Scan for the cell matching the given text and deliver its (x, y) coordinate at center. 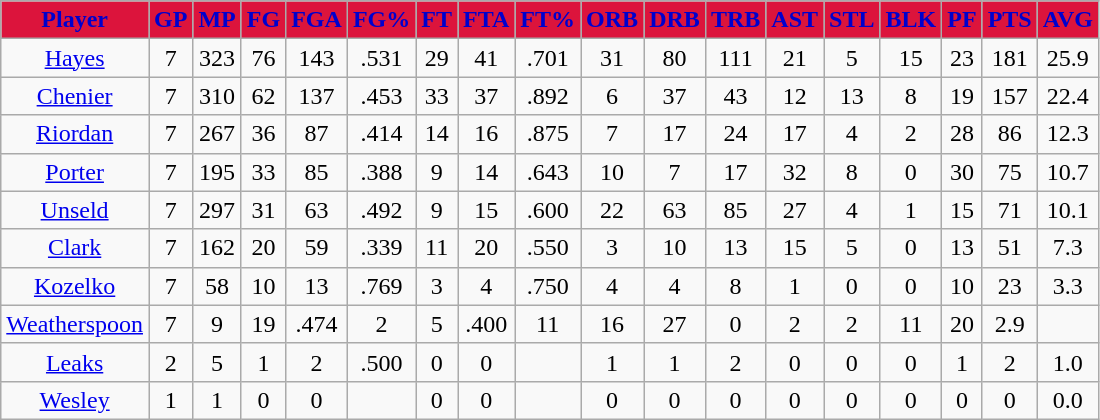
80 (675, 58)
.701 (548, 58)
267 (217, 134)
7.3 (1068, 248)
111 (735, 58)
162 (217, 248)
Hayes (75, 58)
.400 (486, 324)
86 (1010, 134)
24 (735, 134)
.388 (381, 172)
GP (170, 20)
143 (317, 58)
.453 (381, 96)
PTS (1010, 20)
FTA (486, 20)
.750 (548, 286)
Wesley (75, 400)
.875 (548, 134)
.600 (548, 210)
FT% (548, 20)
28 (962, 134)
36 (263, 134)
AST (795, 20)
58 (217, 286)
2.9 (1010, 324)
62 (263, 96)
41 (486, 58)
22.4 (1068, 96)
87 (317, 134)
51 (1010, 248)
.769 (381, 286)
FGA (317, 20)
MP (217, 20)
Player (75, 20)
.643 (548, 172)
181 (1010, 58)
71 (1010, 210)
12 (795, 96)
FG (263, 20)
59 (317, 248)
TRB (735, 20)
Kozelko (75, 286)
FT (437, 20)
ORB (612, 20)
10.1 (1068, 210)
43 (735, 96)
Unseld (75, 210)
1.0 (1068, 362)
137 (317, 96)
10.7 (1068, 172)
DRB (675, 20)
.474 (317, 324)
75 (1010, 172)
.339 (381, 248)
.500 (381, 362)
310 (217, 96)
21 (795, 58)
157 (1010, 96)
.414 (381, 134)
195 (217, 172)
25.9 (1068, 58)
PF (962, 20)
30 (962, 172)
297 (217, 210)
22 (612, 210)
0.0 (1068, 400)
BLK (911, 20)
.892 (548, 96)
29 (437, 58)
6 (612, 96)
.550 (548, 248)
Porter (75, 172)
Weatherspoon (75, 324)
323 (217, 58)
Leaks (75, 362)
FG% (381, 20)
.492 (381, 210)
Chenier (75, 96)
Riordan (75, 134)
.531 (381, 58)
AVG (1068, 20)
Clark (75, 248)
3.3 (1068, 286)
32 (795, 172)
76 (263, 58)
STL (852, 20)
12.3 (1068, 134)
